Determine the (x, y) coordinate at the center of the cell enclosing the given text.  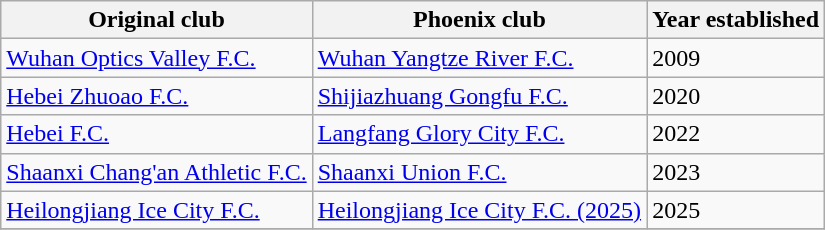
2022 (736, 134)
2025 (736, 210)
Year established (736, 20)
Shijiazhuang Gongfu F.C. (479, 96)
Hebei Zhuoao F.C. (156, 96)
2020 (736, 96)
2009 (736, 58)
2023 (736, 172)
Heilongjiang Ice City F.C. (2025) (479, 210)
Heilongjiang Ice City F.C. (156, 210)
Wuhan Optics Valley F.C. (156, 58)
Wuhan Yangtze River F.C. (479, 58)
Langfang Glory City F.C. (479, 134)
Shaanxi Union F.C. (479, 172)
Phoenix club (479, 20)
Shaanxi Chang'an Athletic F.C. (156, 172)
Hebei F.C. (156, 134)
Original club (156, 20)
